Search for the cell housing the specified text and yield its [x, y] center coordinate. 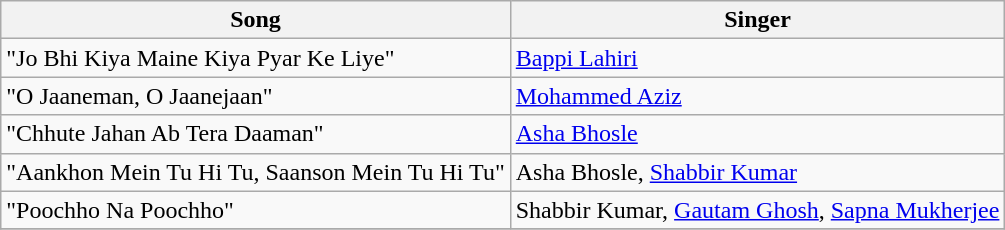
"Chhute Jahan Ab Tera Daaman" [256, 134]
Mohammed Aziz [758, 96]
Shabbir Kumar, Gautam Ghosh, Sapna Mukherjee [758, 210]
"Poochho Na Poochho" [256, 210]
Song [256, 20]
Asha Bhosle, Shabbir Kumar [758, 172]
"Jo Bhi Kiya Maine Kiya Pyar Ke Liye" [256, 58]
"O Jaaneman, O Jaanejaan" [256, 96]
Asha Bhosle [758, 134]
"Aankhon Mein Tu Hi Tu, Saanson Mein Tu Hi Tu" [256, 172]
Bappi Lahiri [758, 58]
Singer [758, 20]
